Find where the given text appears and provide that cell's center as [X, Y] coordinate. 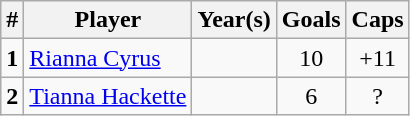
? [378, 96]
10 [311, 58]
Player [108, 20]
Caps [378, 20]
1 [12, 58]
Year(s) [234, 20]
Tianna Hackette [108, 96]
Rianna Cyrus [108, 58]
Goals [311, 20]
# [12, 20]
+11 [378, 58]
2 [12, 96]
6 [311, 96]
